Return the [x, y] coordinate for the center point of the cell that contains the specified text.  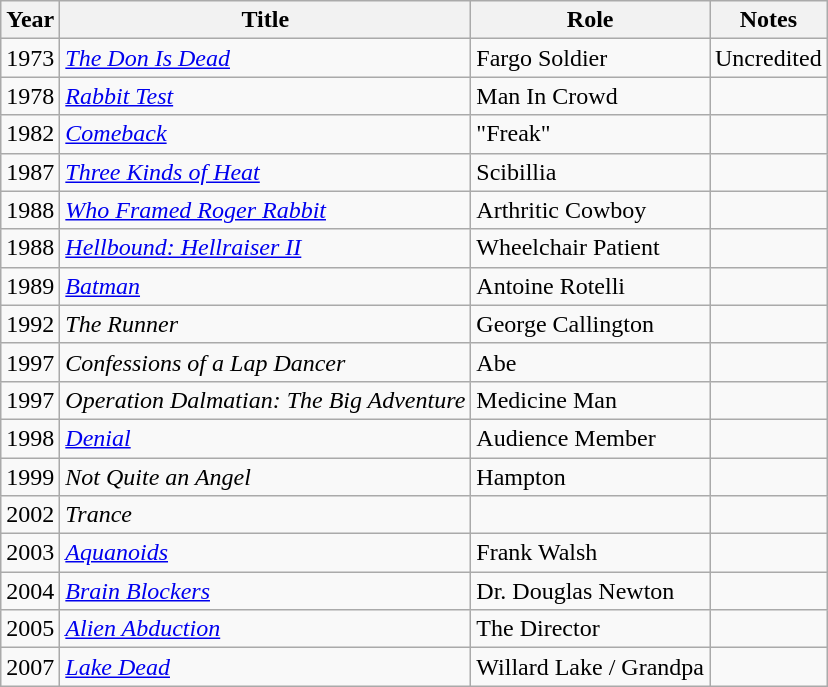
Frank Walsh [590, 553]
Denial [266, 438]
Abe [590, 362]
Trance [266, 515]
Uncredited [769, 58]
Wheelchair Patient [590, 248]
Title [266, 20]
George Callington [590, 324]
Role [590, 20]
Comeback [266, 134]
Scibillia [590, 172]
Batman [266, 286]
2003 [30, 553]
Fargo Soldier [590, 58]
Audience Member [590, 438]
Medicine Man [590, 400]
Three Kinds of Heat [266, 172]
Rabbit Test [266, 96]
Man In Crowd [590, 96]
Antoine Rotelli [590, 286]
1989 [30, 286]
Willard Lake / Grandpa [590, 667]
Alien Abduction [266, 629]
The Don Is Dead [266, 58]
The Runner [266, 324]
Dr. Douglas Newton [590, 591]
1999 [30, 477]
"Freak" [590, 134]
2007 [30, 667]
Hellbound: Hellraiser II [266, 248]
Lake Dead [266, 667]
1992 [30, 324]
Brain Blockers [266, 591]
Confessions of a Lap Dancer [266, 362]
Hampton [590, 477]
Year [30, 20]
2002 [30, 515]
1973 [30, 58]
1987 [30, 172]
Operation Dalmatian: The Big Adventure [266, 400]
The Director [590, 629]
2005 [30, 629]
Who Framed Roger Rabbit [266, 210]
Arthritic Cowboy [590, 210]
Not Quite an Angel [266, 477]
1978 [30, 96]
2004 [30, 591]
1998 [30, 438]
Notes [769, 20]
Aquanoids [266, 553]
1982 [30, 134]
